Return [X, Y] of the center of cell containing provided text 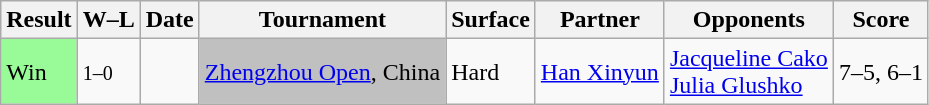
Tournament [322, 20]
Opponents [748, 20]
Han Xinyun [600, 72]
Hard [491, 72]
Jacqueline Cako Julia Glushko [748, 72]
Date [170, 20]
7–5, 6–1 [880, 72]
Partner [600, 20]
Result [39, 20]
Surface [491, 20]
1–0 [108, 72]
Win [39, 72]
Score [880, 20]
W–L [108, 20]
Zhengzhou Open, China [322, 72]
